Scan for the cell matching the given text and deliver its (X, Y) coordinate at center. 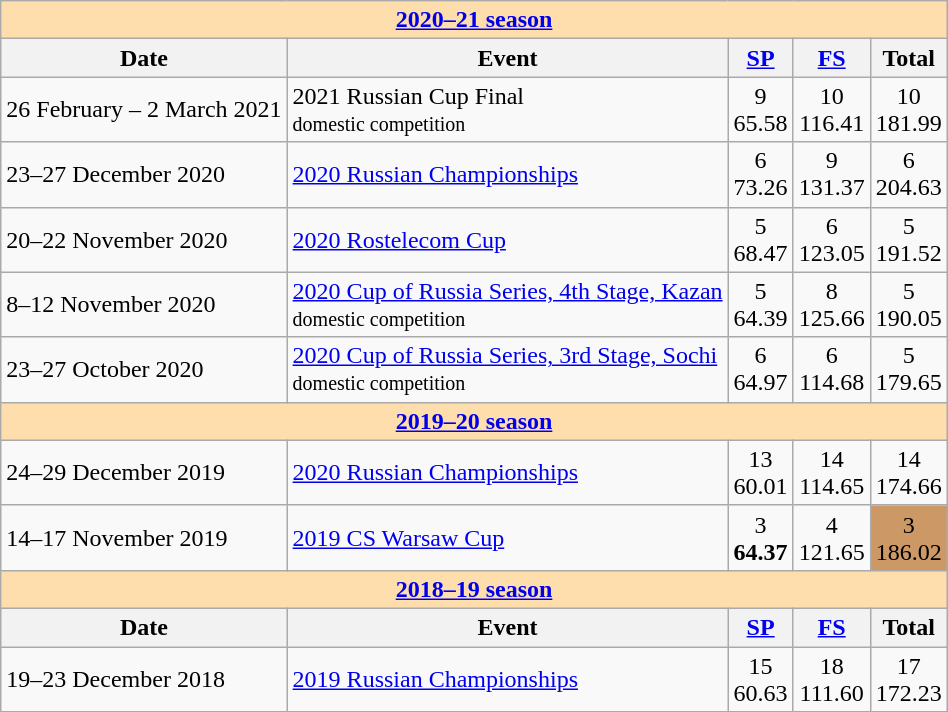
6 64.97 (760, 370)
2020–21 season (474, 20)
6 204.63 (908, 174)
6 114.68 (832, 370)
5 190.05 (908, 304)
2020 Rostelecom Cup (508, 240)
23–27 October 2020 (144, 370)
2020 Cup of Russia Series, 3rd Stage, Sochi domestic competition (508, 370)
14 174.66 (908, 472)
3 186.02 (908, 538)
10 181.99 (908, 110)
10 116.41 (832, 110)
2021 Russian Cup Final domestic competition (508, 110)
19–23 December 2018 (144, 678)
23–27 December 2020 (144, 174)
5 179.65 (908, 370)
4 121.65 (832, 538)
9 65.58 (760, 110)
5 68.47 (760, 240)
24–29 December 2019 (144, 472)
2019 Russian Championships (508, 678)
6 73.26 (760, 174)
14–17 November 2019 (144, 538)
9 131.37 (832, 174)
8–12 November 2020 (144, 304)
3 64.37 (760, 538)
2019 CS Warsaw Cup (508, 538)
5 191.52 (908, 240)
2019–20 season (474, 421)
15 60.63 (760, 678)
2018–19 season (474, 589)
20–22 November 2020 (144, 240)
6 123.05 (832, 240)
13 60.01 (760, 472)
14 114.65 (832, 472)
17 172.23 (908, 678)
18 111.60 (832, 678)
2020 Cup of Russia Series, 4th Stage, Kazan domestic competition (508, 304)
8 125.66 (832, 304)
5 64.39 (760, 304)
26 February – 2 March 2021 (144, 110)
